Return the [X, Y] coordinate for the center point of the cell that contains the specified text.  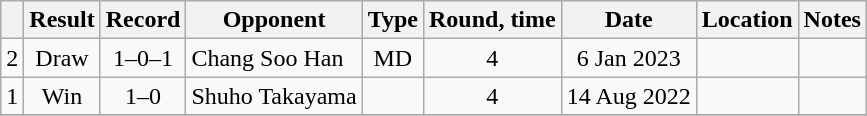
1 [12, 96]
Result [62, 20]
Location [747, 20]
Round, time [492, 20]
Win [62, 96]
1–0–1 [143, 58]
Chang Soo Han [274, 58]
Record [143, 20]
Shuho Takayama [274, 96]
Notes [832, 20]
Date [628, 20]
Type [392, 20]
2 [12, 58]
Opponent [274, 20]
Draw [62, 58]
MD [392, 58]
6 Jan 2023 [628, 58]
14 Aug 2022 [628, 96]
1–0 [143, 96]
